From the cell containing the given text, extract its center point as [X, Y] coordinate. 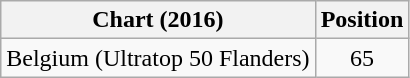
Chart (2016) [158, 20]
Belgium (Ultratop 50 Flanders) [158, 58]
Position [362, 20]
65 [362, 58]
